Search for the cell housing the specified text and yield its [X, Y] center coordinate. 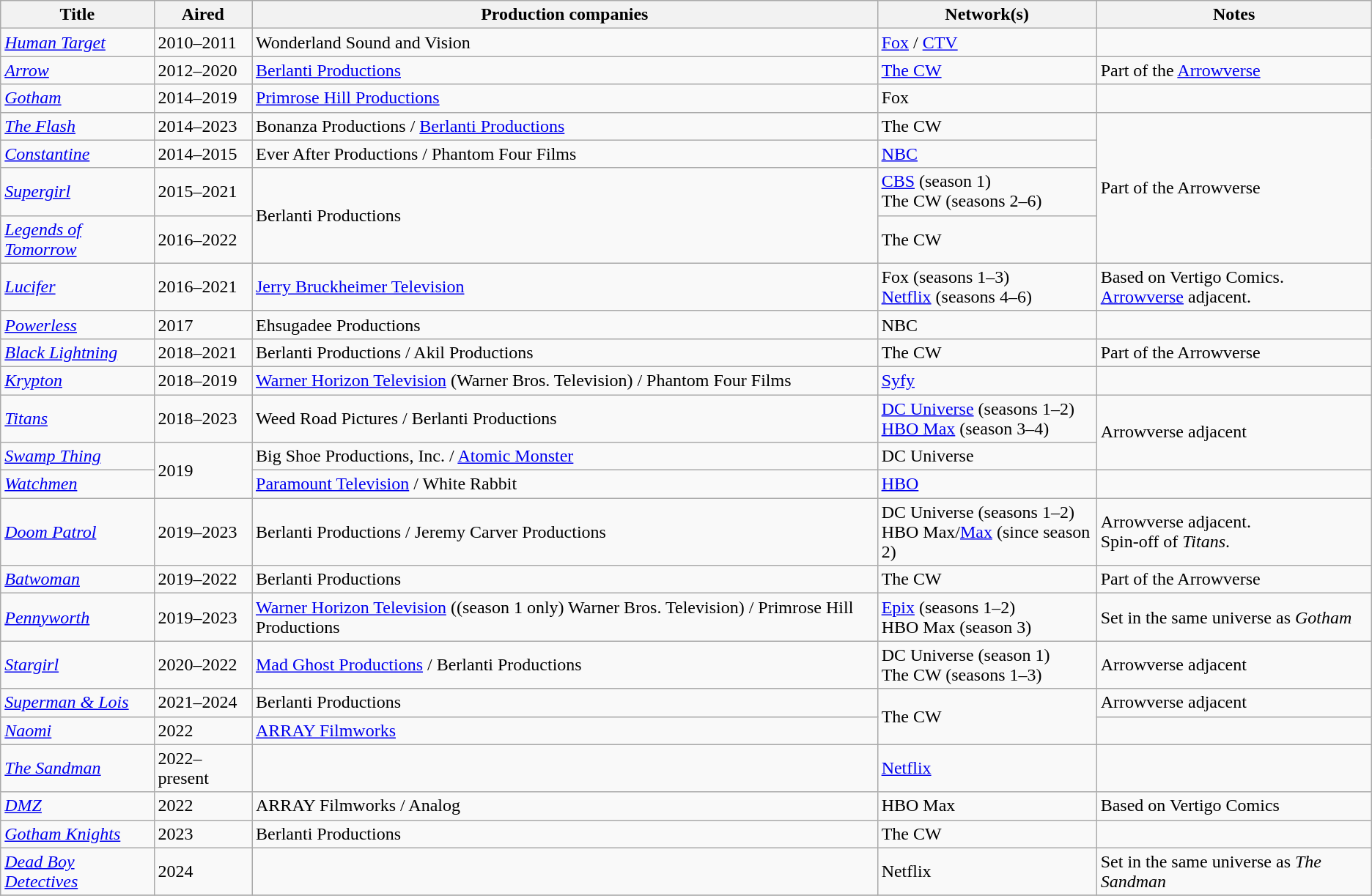
DMZ [78, 806]
Krypton [78, 380]
2022–present [202, 768]
Fox [986, 98]
2018–2023 [202, 418]
Naomi [78, 730]
Arrow [78, 70]
The Flash [78, 126]
Gotham [78, 98]
Based on Vertigo Comics [1234, 806]
2016–2022 [202, 239]
Jerry Bruckheimer Television [565, 287]
Doom Patrol [78, 532]
CBS (season 1)The CW (seasons 2–6) [986, 192]
Set in the same universe as Gotham [1234, 617]
Mad Ghost Productions / Berlanti Productions [565, 665]
2020–2022 [202, 665]
Stargirl [78, 665]
2010–2011 [202, 42]
2019 [202, 470]
2024 [202, 872]
Notes [1234, 15]
Gotham Knights [78, 834]
Paramount Television / White Rabbit [565, 484]
DC Universe (seasons 1–2)HBO Max/Max (since season 2) [986, 532]
2015–2021 [202, 192]
2012–2020 [202, 70]
ARRAY Filmworks / Analog [565, 806]
2014–2015 [202, 154]
Production companies [565, 15]
Powerless [78, 325]
Ehsugadee Productions [565, 325]
Constantine [78, 154]
Ever After Productions / Phantom Four Films [565, 154]
DC Universe (season 1)The CW (seasons 1–3) [986, 665]
DC Universe [986, 456]
2021–2024 [202, 703]
Syfy [986, 380]
2014–2023 [202, 126]
ARRAY Filmworks [565, 730]
2016–2021 [202, 287]
Legends of Tomorrow [78, 239]
Fox / CTV [986, 42]
HBO Max [986, 806]
Swamp Thing [78, 456]
Dead Boy Detectives [78, 872]
2017 [202, 325]
Epix (seasons 1–2)HBO Max (season 3) [986, 617]
Weed Road Pictures / Berlanti Productions [565, 418]
Title [78, 15]
2019–2022 [202, 580]
Black Lightning [78, 352]
HBO [986, 484]
Berlanti Productions / Jeremy Carver Productions [565, 532]
Berlanti Productions / Akil Productions [565, 352]
2023 [202, 834]
Big Shoe Productions, Inc. / Atomic Monster [565, 456]
Titans [78, 418]
Primrose Hill Productions [565, 98]
DC Universe (seasons 1–2)HBO Max (season 3–4) [986, 418]
Superman & Lois [78, 703]
Human Target [78, 42]
Pennyworth [78, 617]
Watchmen [78, 484]
2018–2019 [202, 380]
Bonanza Productions / Berlanti Productions [565, 126]
Fox (seasons 1–3)Netflix (seasons 4–6) [986, 287]
Set in the same universe as The Sandman [1234, 872]
2014–2019 [202, 98]
Lucifer [78, 287]
Arrowverse adjacent.Spin-off of Titans. [1234, 532]
Warner Horizon Television (Warner Bros. Television) / Phantom Four Films [565, 380]
2018–2021 [202, 352]
Batwoman [78, 580]
Based on Vertigo Comics.Arrowverse adjacent. [1234, 287]
Wonderland Sound and Vision [565, 42]
The Sandman [78, 768]
Warner Horizon Television ((season 1 only) Warner Bros. Television) / Primrose Hill Productions [565, 617]
Aired [202, 15]
Supergirl [78, 192]
Network(s) [986, 15]
